Return the [x, y] coordinate for the center point of the cell that contains the specified text.  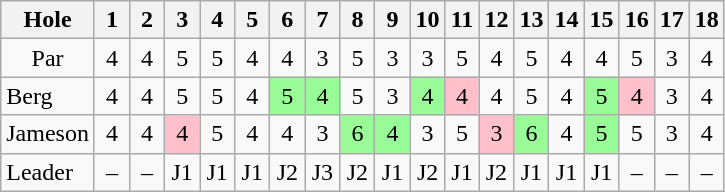
1 [112, 20]
17 [672, 20]
Hole [48, 20]
9 [392, 20]
15 [602, 20]
J3 [322, 172]
14 [566, 20]
18 [706, 20]
Leader [48, 172]
13 [532, 20]
2 [148, 20]
12 [496, 20]
Berg [48, 96]
16 [636, 20]
Par [48, 58]
10 [428, 20]
Jameson [48, 134]
11 [462, 20]
7 [322, 20]
8 [358, 20]
